Provide the [x, y] coordinate of the cell's center where the given text is located.  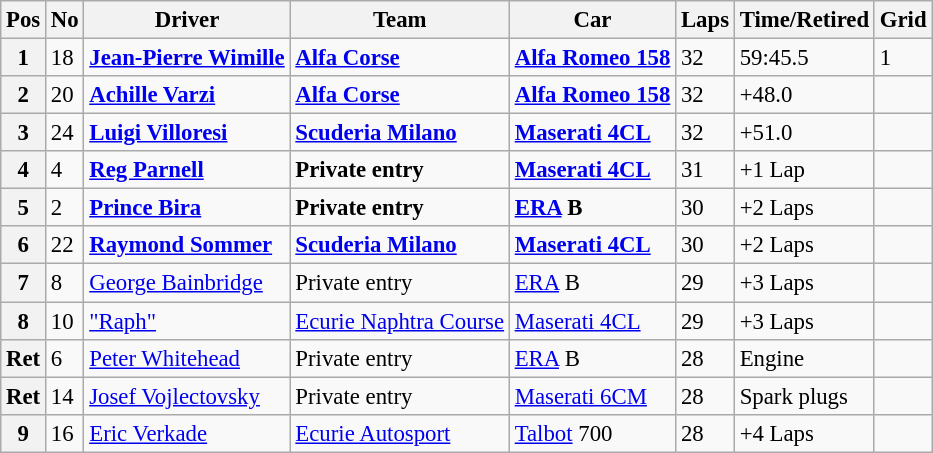
Achille Varzi [187, 95]
7 [24, 283]
+48.0 [804, 95]
+4 Laps [804, 433]
"Raph" [187, 321]
20 [65, 95]
59:45.5 [804, 58]
George Bainbridge [187, 283]
Luigi Villoresi [187, 133]
31 [706, 170]
Ecurie Autosport [400, 433]
24 [65, 133]
Driver [187, 20]
Peter Whitehead [187, 358]
Laps [706, 20]
Time/Retired [804, 20]
+1 Lap [804, 170]
Jean-Pierre Wimille [187, 58]
10 [65, 321]
Eric Verkade [187, 433]
+51.0 [804, 133]
22 [65, 245]
5 [24, 208]
Raymond Sommer [187, 245]
Car [592, 20]
9 [24, 433]
Josef Vojlectovsky [187, 396]
Spark plugs [804, 396]
Ecurie Naphtra Course [400, 321]
Pos [24, 20]
Engine [804, 358]
No [65, 20]
Reg Parnell [187, 170]
Grid [902, 20]
18 [65, 58]
Team [400, 20]
16 [65, 433]
3 [24, 133]
14 [65, 396]
Maserati 6CM [592, 396]
Talbot 700 [592, 433]
Prince Bira [187, 208]
